Return [x, y] of the center of cell containing provided text 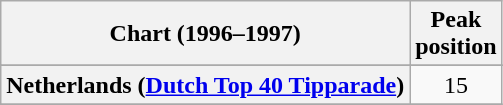
Peakposition [456, 34]
15 [456, 85]
Chart (1996–1997) [206, 34]
Netherlands (Dutch Top 40 Tipparade) [206, 85]
